Output the (x, y) coordinate of the center of the cell containing the given text.  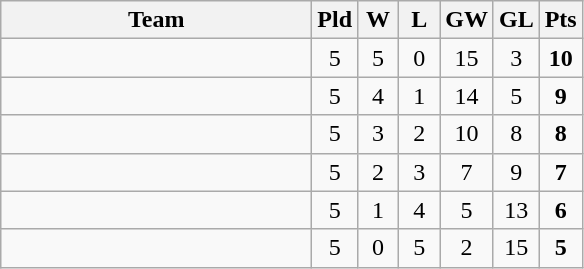
W (378, 20)
L (420, 20)
GL (516, 20)
Team (156, 20)
6 (560, 210)
GW (467, 20)
13 (516, 210)
Pts (560, 20)
14 (467, 96)
Pld (335, 20)
